Extract the [x, y] coordinate from the center of the cell holding the provided text.  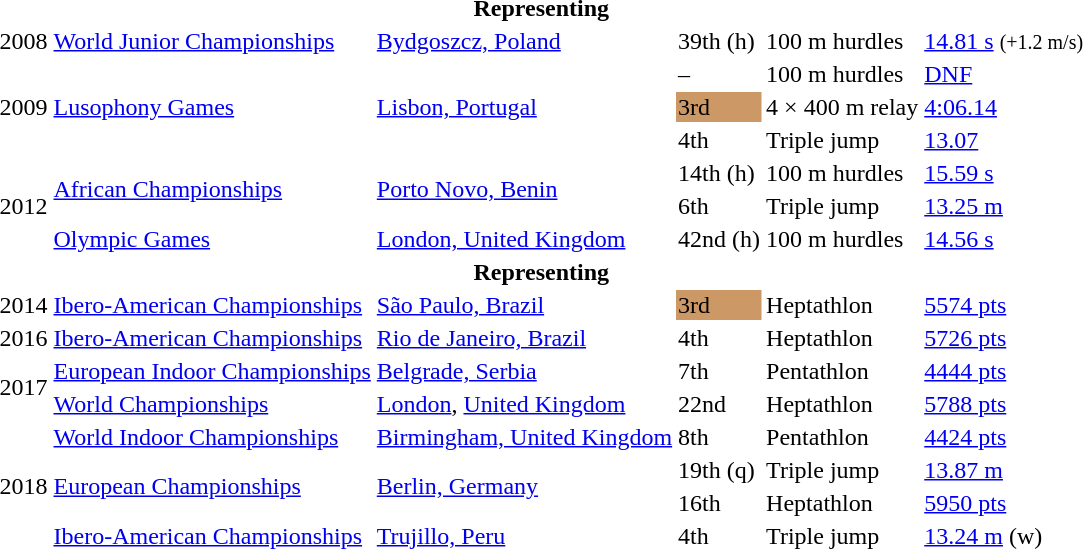
African Championships [212, 190]
39th (h) [720, 41]
22nd [720, 404]
14th (h) [720, 173]
Belgrade, Serbia [524, 371]
– [720, 74]
42nd (h) [720, 239]
8th [720, 437]
16th [720, 503]
6th [720, 206]
World Indoor Championships [212, 437]
Rio de Janeiro, Brazil [524, 338]
European Championships [212, 486]
Lisbon, Portugal [524, 107]
World Championships [212, 404]
São Paulo, Brazil [524, 305]
19th (q) [720, 470]
Bydgoszcz, Poland [524, 41]
Porto Novo, Benin [524, 190]
Berlin, Germany [524, 486]
Birmingham, United Kingdom [524, 437]
World Junior Championships [212, 41]
4 × 400 m relay [842, 107]
Olympic Games [212, 239]
7th [720, 371]
European Indoor Championships [212, 371]
Lusophony Games [212, 107]
